Locate the cell with the specified text and output its (x, y) center coordinate. 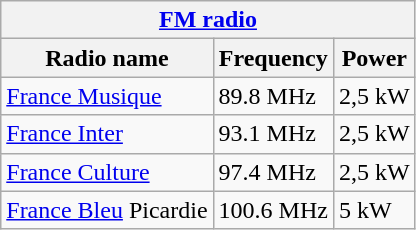
Radio name (107, 58)
France Bleu Picardie (107, 210)
89.8 MHz (273, 96)
FM radio (208, 20)
93.1 MHz (273, 134)
France Musique (107, 96)
France Culture (107, 172)
100.6 MHz (273, 210)
Frequency (273, 58)
5 kW (374, 210)
97.4 MHz (273, 172)
France Inter (107, 134)
Power (374, 58)
